Output the [x, y] coordinate of the center of the cell containing the given text.  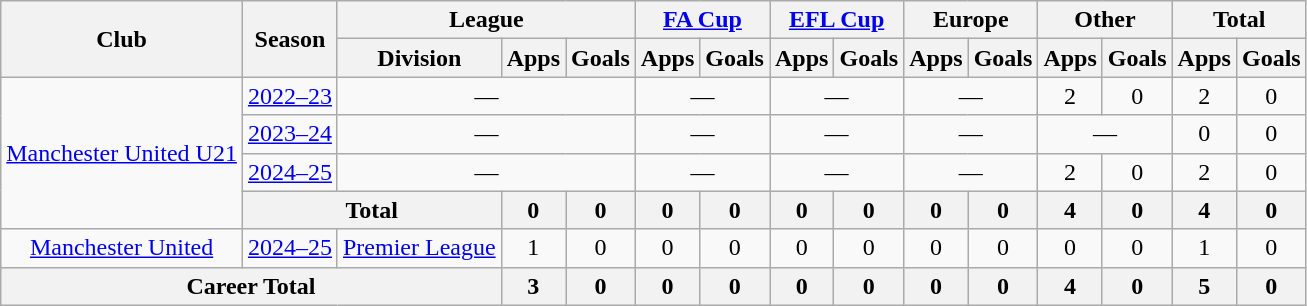
Manchester United U21 [122, 153]
EFL Cup [837, 20]
FA Cup [702, 20]
2023–24 [290, 134]
2022–23 [290, 96]
3 [533, 286]
Other [1105, 20]
Career Total [251, 286]
Europe [971, 20]
Club [122, 39]
League [486, 20]
Premier League [419, 248]
5 [1204, 286]
Division [419, 58]
Manchester United [122, 248]
Season [290, 39]
